Search for the cell housing the specified text and yield its (X, Y) center coordinate. 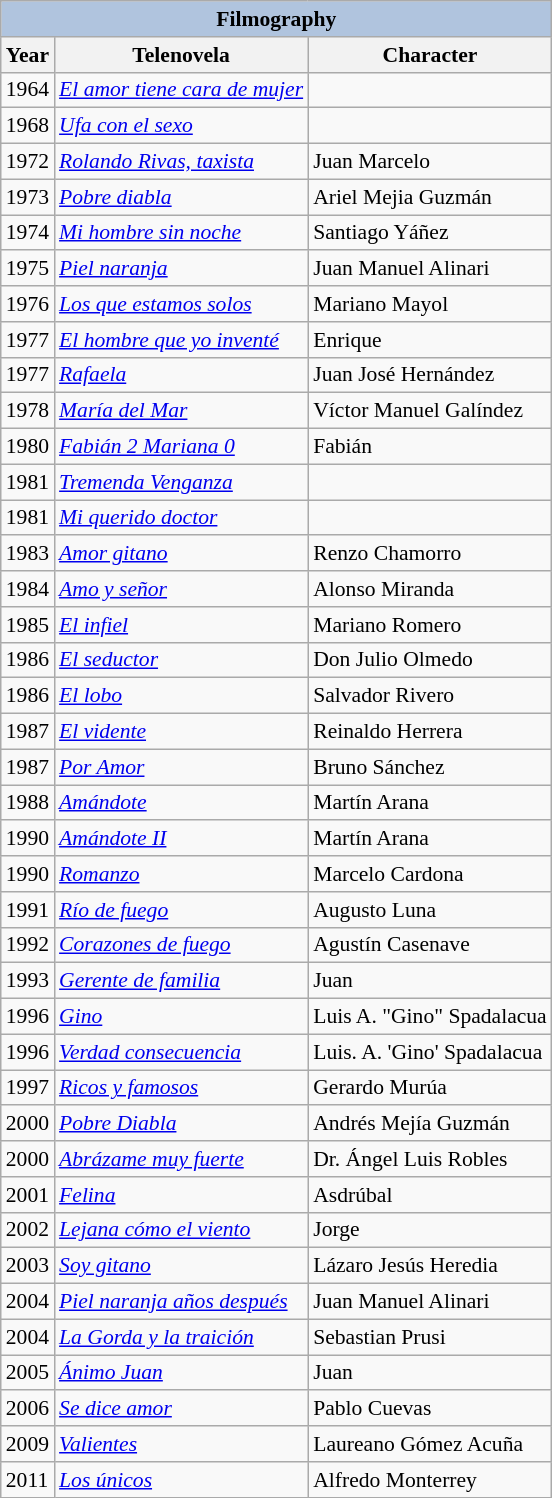
Gerente de familia (181, 981)
Alonso Miranda (430, 589)
2001 (28, 1195)
Renzo Chamorro (430, 554)
Reinaldo Herrera (430, 732)
Piel naranja años después (181, 1302)
1973 (28, 197)
María del Mar (181, 411)
Jorge (430, 1230)
1983 (28, 554)
Sebastian Prusi (430, 1337)
El amor tiene cara de mujer (181, 90)
1975 (28, 269)
2005 (28, 1373)
1964 (28, 90)
Filmography (276, 19)
El vidente (181, 732)
2011 (28, 1480)
Lázaro Jesús Heredia (430, 1266)
Se dice amor (181, 1409)
Romanzo (181, 874)
Character (430, 55)
El hombre que yo inventé (181, 340)
Asdrúbal (430, 1195)
Don Julio Olmedo (430, 660)
Agustín Casenave (430, 945)
Corazones de fuego (181, 945)
Rolando Rivas, taxista (181, 162)
Luis. A. 'Gino' Spadalacua (430, 1052)
Ricos y famosos (181, 1088)
Verdad consecuencia (181, 1052)
Lejana cómo el viento (181, 1230)
Santiago Yáñez (430, 233)
Mariano Mayol (430, 304)
Year (28, 55)
Juan José Hernández (430, 375)
1984 (28, 589)
Amor gitano (181, 554)
Dr. Ángel Luis Robles (430, 1159)
Pablo Cuevas (430, 1409)
1978 (28, 411)
Valientes (181, 1444)
Abrázame muy fuerte (181, 1159)
Gino (181, 1017)
Salvador Rivero (430, 696)
Amo y señor (181, 589)
Marcelo Cardona (430, 874)
Bruno Sánchez (430, 767)
Fabián 2 Mariana 0 (181, 447)
1972 (28, 162)
Luis A. "Gino" Spadalacua (430, 1017)
Pobre Diabla (181, 1124)
Juan Marcelo (430, 162)
2002 (28, 1230)
1976 (28, 304)
Por Amor (181, 767)
2003 (28, 1266)
Ánimo Juan (181, 1373)
Mi hombre sin noche (181, 233)
1974 (28, 233)
Andrés Mejía Guzmán (430, 1124)
1988 (28, 803)
Los únicos (181, 1480)
Rafaela (181, 375)
El lobo (181, 696)
Los que estamos solos (181, 304)
Tremenda Venganza (181, 482)
1968 (28, 126)
1985 (28, 625)
Amándote (181, 803)
Telenovela (181, 55)
El seductor (181, 660)
1991 (28, 910)
Fabián (430, 447)
Gerardo Murúa (430, 1088)
1992 (28, 945)
Felina (181, 1195)
1993 (28, 981)
Soy gitano (181, 1266)
Piel naranja (181, 269)
El infiel (181, 625)
1980 (28, 447)
Pobre diabla (181, 197)
Augusto Luna (430, 910)
Enrique (430, 340)
Amándote II (181, 839)
Laureano Gómez Acuña (430, 1444)
2009 (28, 1444)
Mi querido doctor (181, 518)
1997 (28, 1088)
Mariano Romero (430, 625)
Ariel Mejia Guzmán (430, 197)
La Gorda y la traición (181, 1337)
2006 (28, 1409)
Ufa con el sexo (181, 126)
Víctor Manuel Galíndez (430, 411)
Río de fuego (181, 910)
Alfredo Monterrey (430, 1480)
